Identify which cell holds the provided text, then report its (x, y) central coordinate. 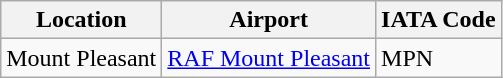
Location (82, 20)
Airport (269, 20)
IATA Code (439, 20)
MPN (439, 58)
RAF Mount Pleasant (269, 58)
Mount Pleasant (82, 58)
